Return the (x, y) coordinate for the center point of the cell that contains the specified text.  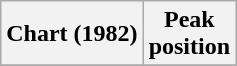
Chart (1982) (72, 34)
Peakposition (189, 34)
